For the text-containing cell, return its midpoint in [X, Y] coordinate format. 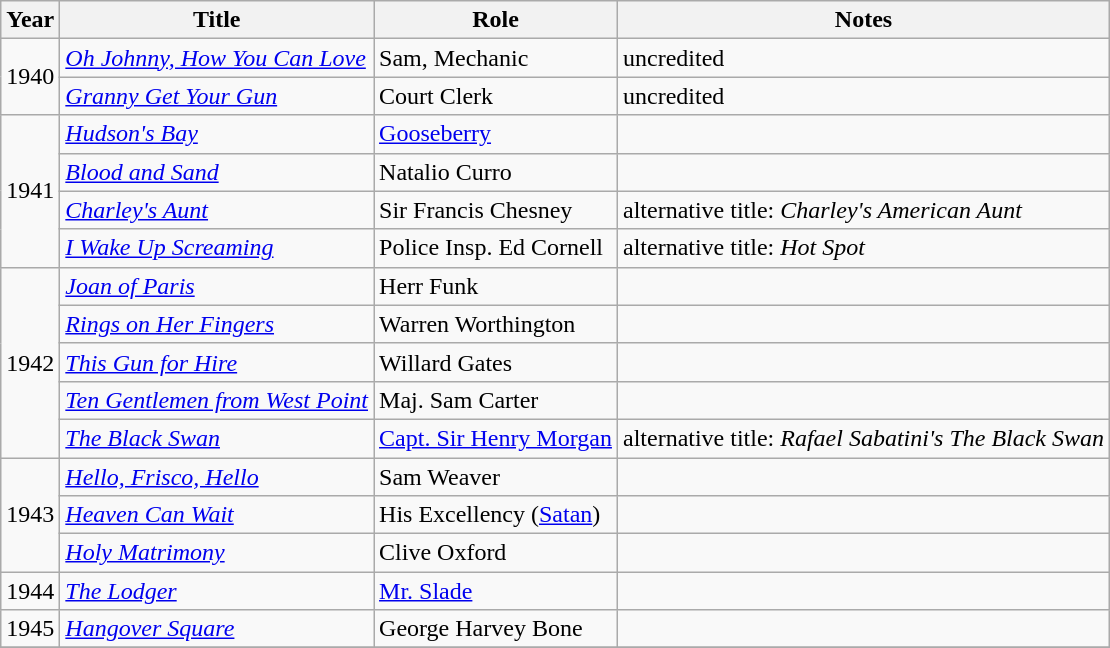
The Lodger [217, 591]
Hello, Frisco, Hello [217, 477]
Granny Get Your Gun [217, 96]
George Harvey Bone [496, 629]
The Black Swan [217, 438]
Willard Gates [496, 362]
Rings on Her Fingers [217, 324]
His Excellency (Satan) [496, 515]
Charley's Aunt [217, 210]
Sir Francis Chesney [496, 210]
Role [496, 20]
1941 [30, 191]
Maj. Sam Carter [496, 400]
This Gun for Hire [217, 362]
1940 [30, 77]
Hangover Square [217, 629]
Herr Funk [496, 286]
Ten Gentlemen from West Point [217, 400]
Notes [863, 20]
alternative title: Hot Spot [863, 248]
Sam, Mechanic [496, 58]
Title [217, 20]
Clive Oxford [496, 553]
Year [30, 20]
1942 [30, 362]
1944 [30, 591]
1945 [30, 629]
Court Clerk [496, 96]
I Wake Up Screaming [217, 248]
Holy Matrimony [217, 553]
Joan of Paris [217, 286]
Hudson's Bay [217, 134]
Heaven Can Wait [217, 515]
Blood and Sand [217, 172]
Capt. Sir Henry Morgan [496, 438]
alternative title: Rafael Sabatini's The Black Swan [863, 438]
alternative title: Charley's American Aunt [863, 210]
Oh Johnny, How You Can Love [217, 58]
Warren Worthington [496, 324]
1943 [30, 515]
Police Insp. Ed Cornell [496, 248]
Mr. Slade [496, 591]
Natalio Curro [496, 172]
Sam Weaver [496, 477]
Gooseberry [496, 134]
